Detect which cell encompasses the target text, then output its (x, y) center coordinate. 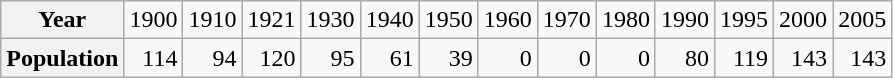
94 (212, 58)
95 (330, 58)
1980 (626, 20)
1910 (212, 20)
1921 (272, 20)
80 (684, 58)
2005 (862, 20)
1960 (508, 20)
1970 (566, 20)
Population (62, 58)
1940 (390, 20)
1990 (684, 20)
114 (154, 58)
61 (390, 58)
120 (272, 58)
Year (62, 20)
1930 (330, 20)
119 (744, 58)
2000 (804, 20)
1995 (744, 20)
1900 (154, 20)
39 (448, 58)
1950 (448, 20)
